Output the (x, y) coordinate of the center of the cell containing the given text.  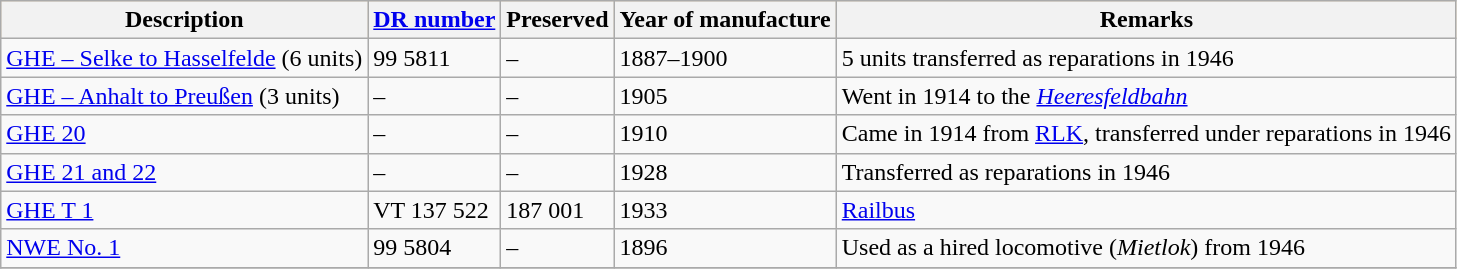
DR number (434, 20)
GHE – Selke to Hasselfelde (6 units) (184, 58)
1887–1900 (725, 58)
1910 (725, 134)
99 5804 (434, 248)
Went in 1914 to the Heeresfeldbahn (1146, 96)
99 5811 (434, 58)
Used as a hired locomotive (Mietlok) from 1946 (1146, 248)
GHE 21 and 22 (184, 172)
NWE No. 1 (184, 248)
Year of manufacture (725, 20)
1896 (725, 248)
5 units transferred as reparations in 1946 (1146, 58)
Preserved (558, 20)
GHE T 1 (184, 210)
Remarks (1146, 20)
Came in 1914 from RLK, transferred under reparations in 1946 (1146, 134)
Railbus (1146, 210)
GHE 20 (184, 134)
1928 (725, 172)
187 001 (558, 210)
GHE – Anhalt to Preußen (3 units) (184, 96)
1933 (725, 210)
VT 137 522 (434, 210)
1905 (725, 96)
Transferred as reparations in 1946 (1146, 172)
Description (184, 20)
